Output the (x, y) coordinate of the center of the cell containing the given text.  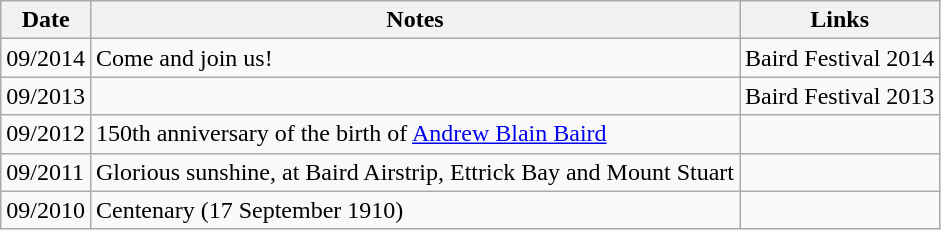
09/2010 (46, 210)
Date (46, 20)
09/2012 (46, 134)
Baird Festival 2014 (840, 58)
Baird Festival 2013 (840, 96)
Links (840, 20)
09/2011 (46, 172)
Come and join us! (414, 58)
Notes (414, 20)
150th anniversary of the birth of Andrew Blain Baird (414, 134)
09/2013 (46, 96)
Centenary (17 September 1910) (414, 210)
09/2014 (46, 58)
Glorious sunshine, at Baird Airstrip, Ettrick Bay and Mount Stuart (414, 172)
